Extract the [X, Y] coordinate from the center of the cell holding the provided text.  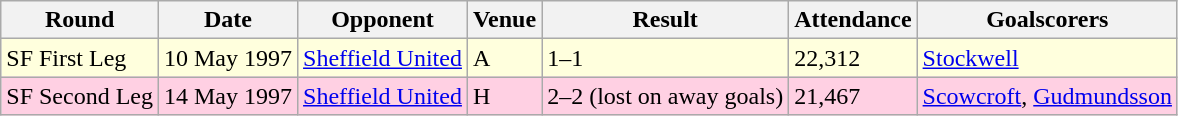
Round [80, 20]
14 May 1997 [228, 96]
1–1 [666, 58]
Attendance [853, 20]
Result [666, 20]
Date [228, 20]
H [504, 96]
A [504, 58]
Stockwell [1047, 58]
22,312 [853, 58]
Goalscorers [1047, 20]
2–2 (lost on away goals) [666, 96]
Venue [504, 20]
SF First Leg [80, 58]
Scowcroft, Gudmundsson [1047, 96]
10 May 1997 [228, 58]
Opponent [383, 20]
SF Second Leg [80, 96]
21,467 [853, 96]
